From the cell containing the given text, extract its center point as [X, Y] coordinate. 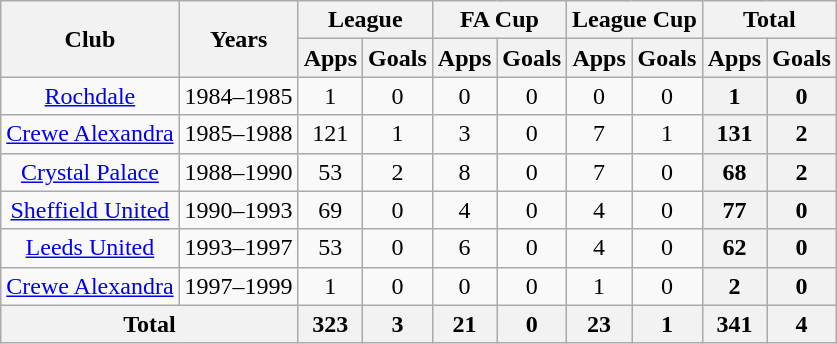
1993–1997 [238, 248]
341 [734, 324]
Crystal Palace [90, 172]
6 [464, 248]
121 [330, 134]
1997–1999 [238, 286]
FA Cup [499, 20]
323 [330, 324]
1988–1990 [238, 172]
Years [238, 39]
68 [734, 172]
8 [464, 172]
Leeds United [90, 248]
23 [600, 324]
Sheffield United [90, 210]
1984–1985 [238, 96]
Rochdale [90, 96]
1985–1988 [238, 134]
1990–1993 [238, 210]
131 [734, 134]
62 [734, 248]
21 [464, 324]
Club [90, 39]
69 [330, 210]
77 [734, 210]
League Cup [635, 20]
League [365, 20]
